Determine the [x, y] coordinate at the center of the cell enclosing the given text.  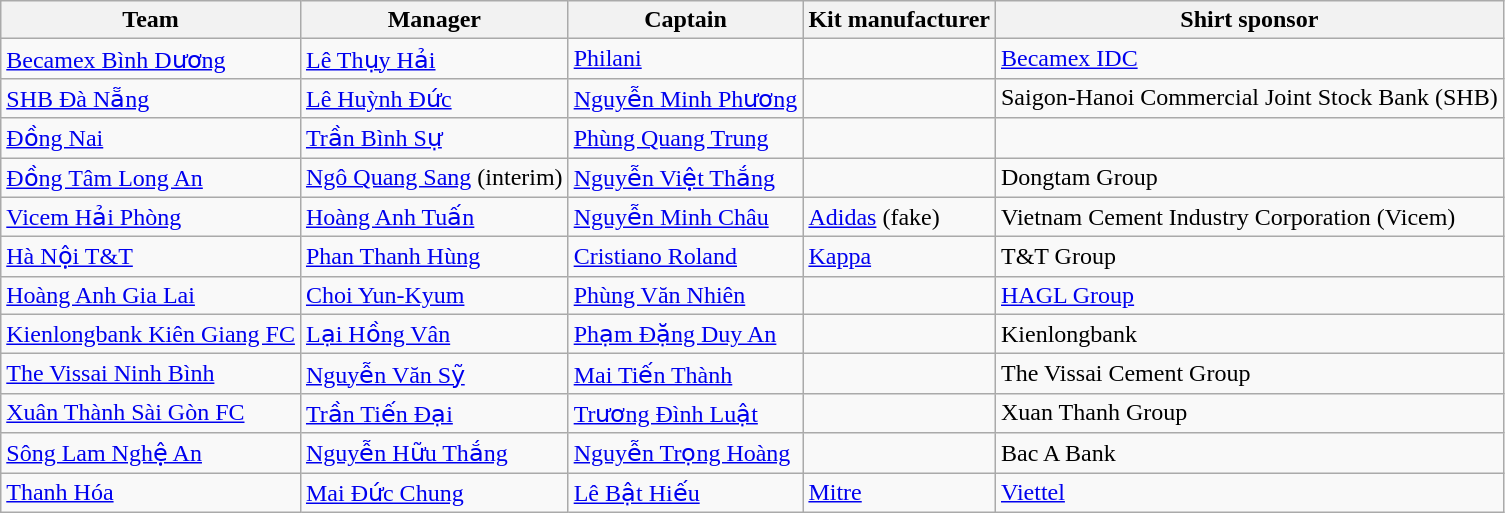
HAGL Group [1249, 295]
Lê Bật Hiếu [686, 492]
Lê Huỳnh Đức [434, 98]
Cristiano Roland [686, 257]
Vietnam Cement Industry Corporation (Vicem) [1249, 217]
Mai Tiến Thành [686, 374]
Thanh Hóa [151, 492]
Trần Tiến Đại [434, 413]
Sông Lam Nghệ An [151, 453]
SHB Đà Nẵng [151, 98]
Nguyễn Việt Thắng [686, 178]
Kienlongbank [1249, 334]
Bac A Bank [1249, 453]
Nguyễn Văn Sỹ [434, 374]
Shirt sponsor [1249, 20]
Ngô Quang Sang (interim) [434, 178]
Kienlongbank Kiên Giang FC [151, 334]
Mitre [900, 492]
Hoàng Anh Tuấn [434, 217]
Captain [686, 20]
Lại Hồng Vân [434, 334]
Kit manufacturer [900, 20]
Nguyễn Hữu Thắng [434, 453]
Kappa [900, 257]
Mai Đức Chung [434, 492]
Nguyễn Minh Phương [686, 98]
Phùng Văn Nhiên [686, 295]
Saigon-Hanoi Commercial Joint Stock Bank (SHB) [1249, 98]
Becamex Bình Dương [151, 59]
Xuan Thanh Group [1249, 413]
Đồng Nai [151, 138]
Adidas (fake) [900, 217]
Phan Thanh Hùng [434, 257]
Trương Đình Luật [686, 413]
Hà Nội T&T [151, 257]
Vicem Hải Phòng [151, 217]
Nguyễn Minh Châu [686, 217]
Manager [434, 20]
The Vissai Cement Group [1249, 374]
Đồng Tâm Long An [151, 178]
Hoàng Anh Gia Lai [151, 295]
Nguyễn Trọng Hoàng [686, 453]
Trần Bình Sự [434, 138]
Phùng Quang Trung [686, 138]
Viettel [1249, 492]
Team [151, 20]
Lê Thụy Hải [434, 59]
Phạm Đặng Duy An [686, 334]
The Vissai Ninh Bình [151, 374]
Philani [686, 59]
T&T Group [1249, 257]
Xuân Thành Sài Gòn FC [151, 413]
Becamex IDC [1249, 59]
Choi Yun-Kyum [434, 295]
Dongtam Group [1249, 178]
